Return the [X, Y] coordinate for the center point of the cell that contains the specified text.  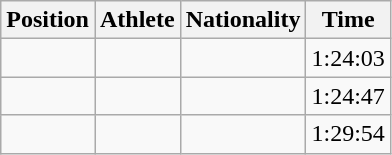
Athlete [137, 20]
1:29:54 [348, 134]
1:24:03 [348, 58]
Time [348, 20]
Nationality [243, 20]
1:24:47 [348, 96]
Position [48, 20]
